Search for the cell housing the specified text and yield its (X, Y) center coordinate. 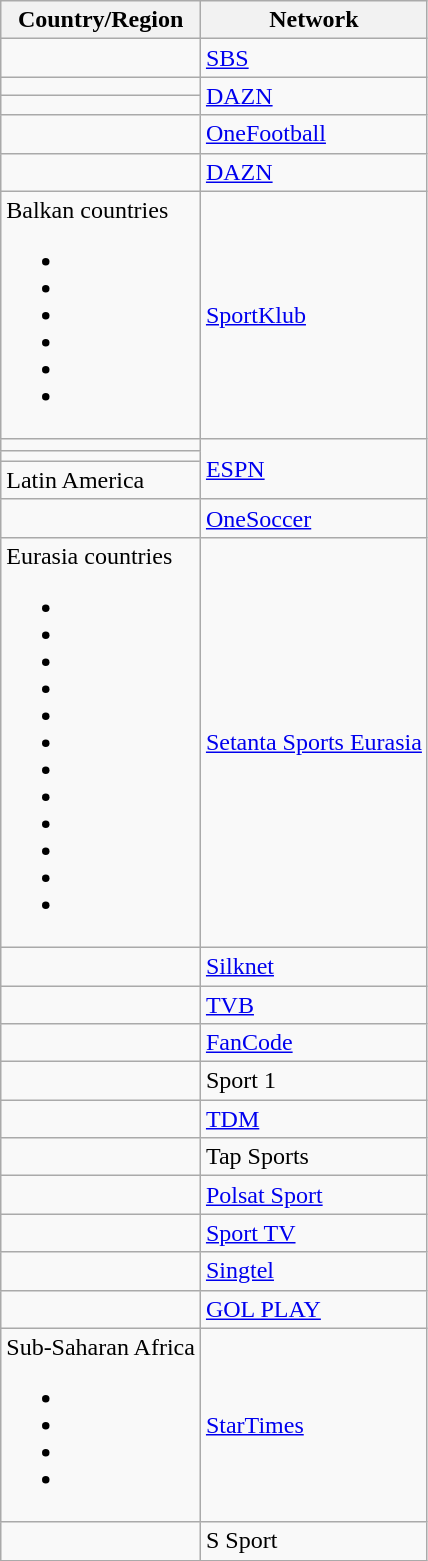
Sport 1 (314, 1081)
OneFootball (314, 134)
ESPN (314, 469)
Latin America (101, 480)
GOL PLAY (314, 1309)
Singtel (314, 1271)
Silknet (314, 966)
Country/Region (101, 20)
SportKlub (314, 315)
Sport TV (314, 1233)
OneSoccer (314, 518)
SBS (314, 58)
Sub-Saharan Africa (101, 1425)
S Sport (314, 1541)
Tap Sports (314, 1157)
StarTimes (314, 1425)
TDM (314, 1119)
Polsat Sport (314, 1195)
Eurasia countries (101, 742)
TVB (314, 1005)
Setanta Sports Eurasia (314, 742)
Balkan countries (101, 315)
Network (314, 20)
FanCode (314, 1043)
